Return the (x, y) coordinate for the center point of the cell that contains the specified text.  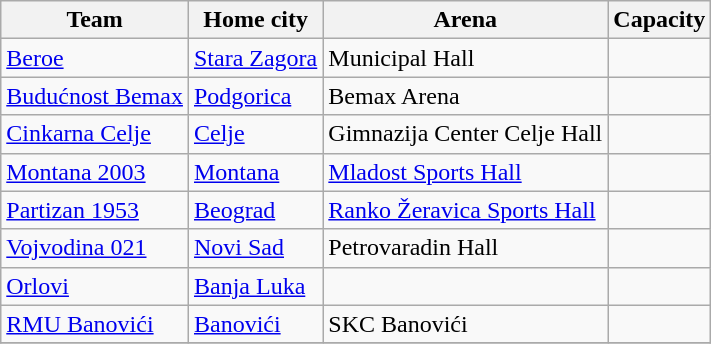
Vojvodina 021 (95, 248)
Team (95, 20)
Gimnazija Center Celje Hall (466, 134)
Stara Zagora (255, 58)
SKC Banovići (466, 324)
Montana 2003 (95, 172)
Partizan 1953 (95, 210)
Mladost Sports Hall (466, 172)
Banja Luka (255, 286)
Novi Sad (255, 248)
RMU Banovići (95, 324)
Ranko Žeravica Sports Hall (466, 210)
Orlovi (95, 286)
Municipal Hall (466, 58)
Montana (255, 172)
Podgorica (255, 96)
Celje (255, 134)
Beograd (255, 210)
Cinkarna Celje (95, 134)
Petrovaradin Hall (466, 248)
Budućnost Bemax (95, 96)
Beroe (95, 58)
Home city (255, 20)
Banovići (255, 324)
Bemax Arena (466, 96)
Capacity (660, 20)
Arena (466, 20)
